Determine the (X, Y) coordinate at the center of the cell enclosing the given text.  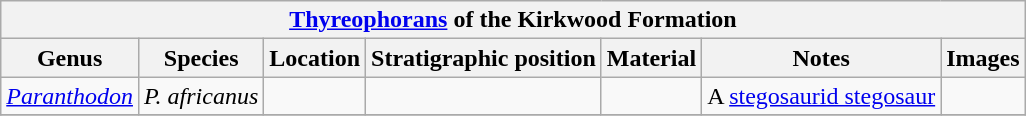
A stegosaurid stegosaur (822, 96)
Notes (822, 58)
Thyreophorans of the Kirkwood Formation (513, 20)
Stratigraphic position (484, 58)
P. africanus (200, 96)
Material (651, 58)
Images (983, 58)
Genus (70, 58)
Location (315, 58)
Paranthodon (70, 96)
Species (200, 58)
